Locate the cell with the specified text and output its [X, Y] center coordinate. 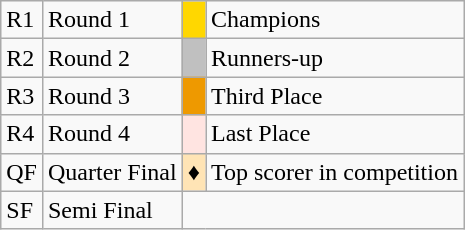
Quarter Final [112, 172]
Round 2 [112, 58]
Round 1 [112, 20]
R4 [22, 134]
♦ [194, 172]
Runners-up [335, 58]
R3 [22, 96]
R1 [22, 20]
QF [22, 172]
Last Place [335, 134]
R2 [22, 58]
SF [22, 210]
Third Place [335, 96]
Round 4 [112, 134]
Top scorer in competition [335, 172]
Semi Final [112, 210]
Round 3 [112, 96]
Champions [335, 20]
